Find where the given text appears and provide that cell's center as [x, y] coordinate. 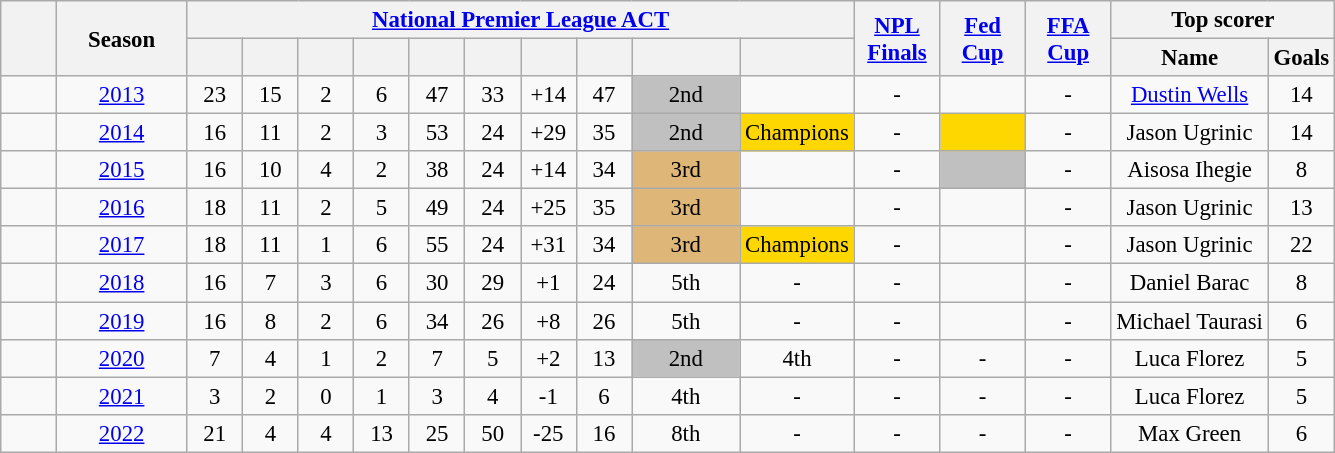
8th [686, 433]
21 [215, 433]
30 [437, 283]
38 [437, 170]
2017 [122, 245]
10 [271, 170]
+31 [548, 245]
Name [1190, 58]
Aisosa Ihegie [1190, 170]
NPLFinals [897, 38]
+29 [548, 133]
50 [493, 433]
2018 [122, 283]
Dustin Wells [1190, 95]
Daniel Barac [1190, 283]
53 [437, 133]
22 [1301, 245]
-25 [548, 433]
25 [437, 433]
33 [493, 95]
+1 [548, 283]
2020 [122, 358]
National Premier League ACT [520, 20]
2015 [122, 170]
Michael Taurasi [1190, 321]
15 [271, 95]
+8 [548, 321]
Max Green [1190, 433]
0 [326, 396]
2022 [122, 433]
+25 [548, 208]
Goals [1301, 58]
FFACup [1068, 38]
Season [122, 38]
+2 [548, 358]
29 [493, 283]
-1 [548, 396]
2019 [122, 321]
Top scorer [1223, 20]
23 [215, 95]
49 [437, 208]
2013 [122, 95]
2016 [122, 208]
55 [437, 245]
FedCup [983, 38]
2021 [122, 396]
2014 [122, 133]
